Capture the cell that displays the provided text and extract its (x, y) central coordinate. 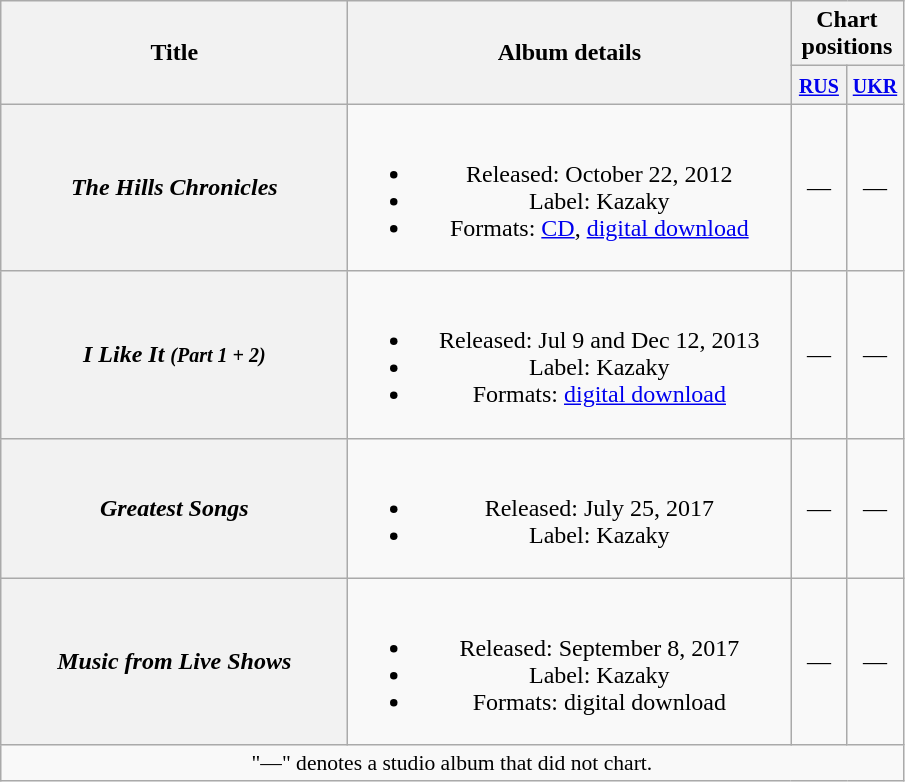
The Hills Chronicles (174, 188)
Released: October 22, 2012Label: KazakyFormats: CD, digital download (570, 188)
Music from Live Shows (174, 662)
RUS (819, 85)
Released: September 8, 2017Label: KazakyFormats: digital download (570, 662)
Album details (570, 52)
Title (174, 52)
Released: July 25, 2017Label: Kazaky (570, 508)
Released: Jul 9 and Dec 12, 2013Label: KazakyFormats: digital download (570, 354)
Chart positions (847, 34)
"—" denotes a studio album that did not chart. (452, 763)
I Like It (Part 1 + 2) (174, 354)
UKR (875, 85)
Greatest Songs (174, 508)
